Output the [x, y] coordinate of the center of the cell containing the given text.  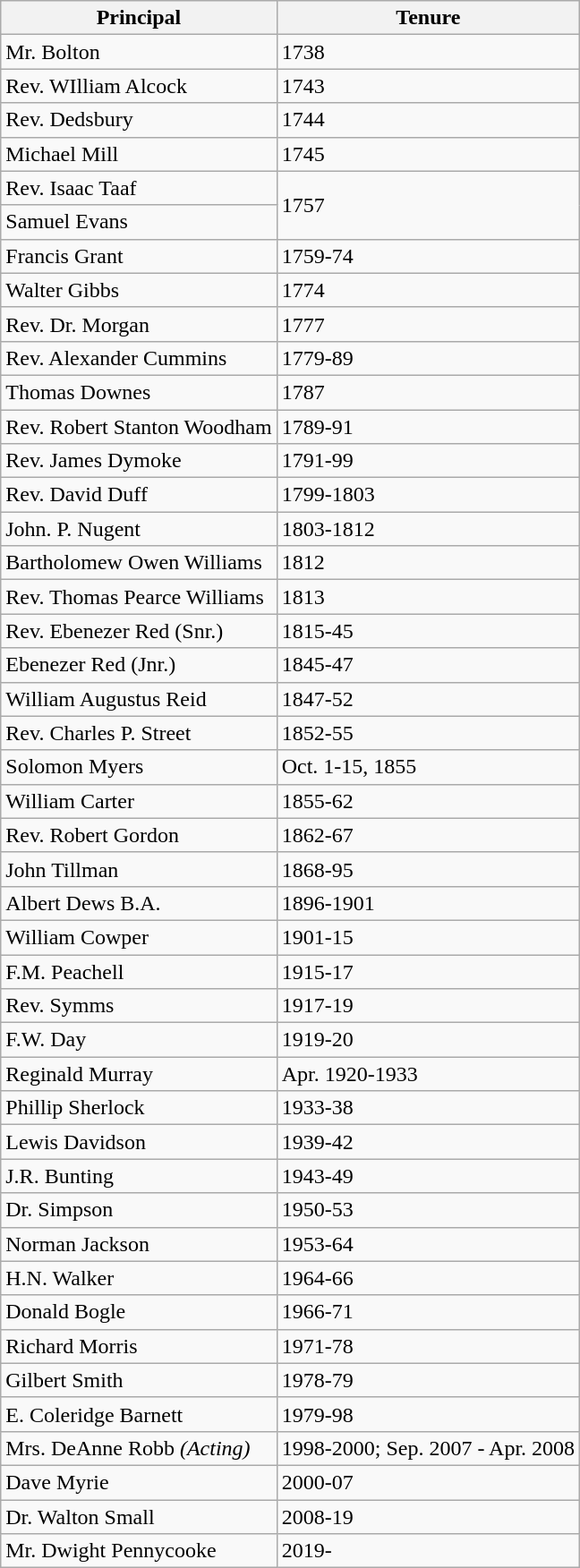
Rev. Robert Gordon [139, 835]
Bartholomew Owen Williams [139, 563]
Rev. Symms [139, 1006]
William Augustus Reid [139, 699]
1896-1901 [428, 903]
William Carter [139, 801]
2008-19 [428, 1517]
1953-64 [428, 1244]
1845-47 [428, 665]
J.R. Bunting [139, 1176]
Rev. Dr. Morgan [139, 324]
John. P. Nugent [139, 529]
Rev. David Duff [139, 495]
1738 [428, 52]
1855-62 [428, 801]
1964-66 [428, 1278]
Dr. Simpson [139, 1210]
1943-49 [428, 1176]
Dave Myrie [139, 1482]
1743 [428, 86]
1978-79 [428, 1380]
Francis Grant [139, 256]
1789-91 [428, 427]
1901-15 [428, 937]
1950-53 [428, 1210]
Gilbert Smith [139, 1380]
Apr. 1920-1933 [428, 1074]
1791-99 [428, 461]
1852-55 [428, 733]
Mr. Bolton [139, 52]
Rev. Ebenezer Red (Snr.) [139, 631]
1787 [428, 392]
Solomon Myers [139, 767]
1815-45 [428, 631]
1779-89 [428, 358]
1868-95 [428, 869]
Albert Dews B.A. [139, 903]
1812 [428, 563]
1979-98 [428, 1414]
Richard Morris [139, 1346]
1933-38 [428, 1108]
1744 [428, 120]
Lewis Davidson [139, 1142]
Principal [139, 18]
Dr. Walton Small [139, 1517]
1919-20 [428, 1040]
Rev. Dedsbury [139, 120]
Walter Gibbs [139, 290]
F.W. Day [139, 1040]
Mr. Dwight Pennycooke [139, 1551]
Rev. Charles P. Street [139, 733]
1966-71 [428, 1312]
John Tillman [139, 869]
Rev. James Dymoke [139, 461]
1917-19 [428, 1006]
1803-1812 [428, 529]
1777 [428, 324]
Michael Mill [139, 154]
2000-07 [428, 1482]
Ebenezer Red (Jnr.) [139, 665]
Rev. Thomas Pearce Williams [139, 597]
H.N. Walker [139, 1278]
1745 [428, 154]
Tenure [428, 18]
1998-2000; Sep. 2007 - Apr. 2008 [428, 1448]
1799-1803 [428, 495]
1774 [428, 290]
Thomas Downes [139, 392]
Mrs. DeAnne Robb (Acting) [139, 1448]
1971-78 [428, 1346]
E. Coleridge Barnett [139, 1414]
1759-74 [428, 256]
1915-17 [428, 971]
Norman Jackson [139, 1244]
1757 [428, 205]
Rev. WIlliam Alcock [139, 86]
1862-67 [428, 835]
1847-52 [428, 699]
1939-42 [428, 1142]
Rev. Alexander Cummins [139, 358]
Reginald Murray [139, 1074]
Donald Bogle [139, 1312]
Samuel Evans [139, 222]
1813 [428, 597]
Phillip Sherlock [139, 1108]
Rev. Isaac Taaf [139, 188]
F.M. Peachell [139, 971]
Rev. Robert Stanton Woodham [139, 427]
Oct. 1-15, 1855 [428, 767]
2019- [428, 1551]
William Cowper [139, 937]
